Provide the (x, y) coordinate of the cell's center where the given text is located.  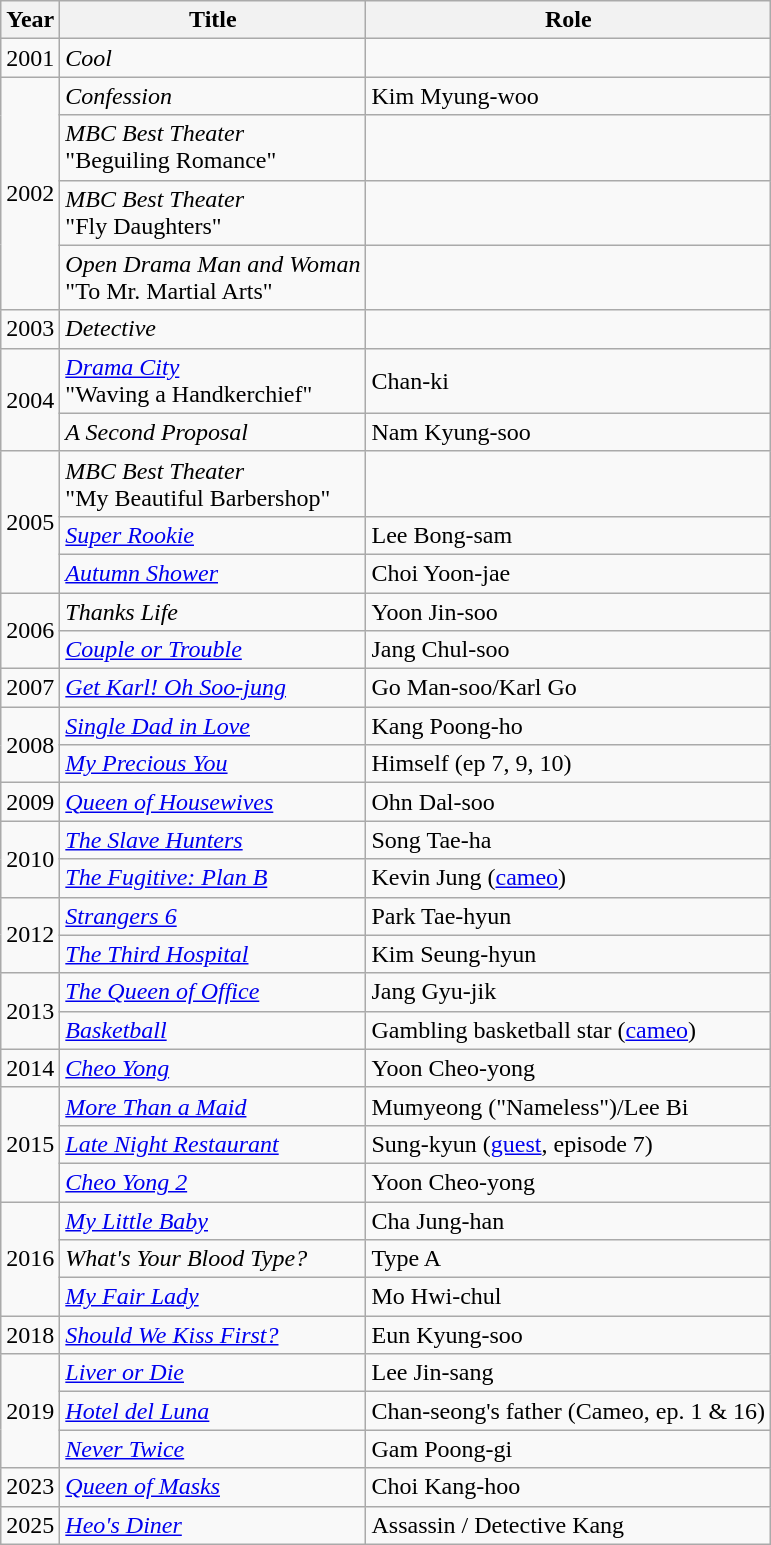
2023 (30, 1487)
2013 (30, 1011)
Cha Jung-han (568, 1221)
The Third Hospital (213, 954)
Thanks Life (213, 611)
Cheo Yong 2 (213, 1182)
Jang Gyu-jik (568, 992)
Chan-ki (568, 380)
More Than a Maid (213, 1106)
Type A (568, 1259)
The Slave Hunters (213, 840)
Chan-seong's father (Cameo, ep. 1 & 16) (568, 1411)
Go Man-soo/Karl Go (568, 688)
My Fair Lady (213, 1297)
Gambling basketball star (cameo) (568, 1030)
The Queen of Office (213, 992)
2002 (30, 194)
Jang Chul-soo (568, 650)
Get Karl! Oh Soo-jung (213, 688)
2004 (30, 400)
Late Night Restaurant (213, 1144)
Hotel del Luna (213, 1411)
2010 (30, 859)
Cool (213, 58)
2012 (30, 935)
2015 (30, 1144)
Basketball (213, 1030)
Role (568, 20)
MBC Best Theater "Fly Daughters" (213, 212)
Nam Kyung-soo (568, 432)
2006 (30, 630)
Lee Jin-sang (568, 1373)
Year (30, 20)
2009 (30, 802)
Mo Hwi-chul (568, 1297)
My Precious You (213, 764)
Confession (213, 96)
Drama City "Waving a Handkerchief" (213, 380)
Heo's Diner (213, 1525)
2005 (30, 522)
2019 (30, 1411)
2014 (30, 1068)
Mumyeong ("Nameless")/Lee Bi (568, 1106)
Never Twice (213, 1449)
Kevin Jung (cameo) (568, 878)
2007 (30, 688)
2008 (30, 745)
Choi Yoon-jae (568, 573)
Lee Bong-sam (568, 535)
Choi Kang-hoo (568, 1487)
Autumn Shower (213, 573)
MBC Best Theater "Beguiling Romance" (213, 148)
2003 (30, 329)
2018 (30, 1335)
Song Tae-ha (568, 840)
The Fugitive: Plan B (213, 878)
Kim Seung-hyun (568, 954)
Title (213, 20)
Kang Poong-ho (568, 726)
Couple or Trouble (213, 650)
Kim Myung-woo (568, 96)
Open Drama Man and Woman "To Mr. Martial Arts" (213, 278)
2025 (30, 1525)
Yoon Jin-soo (568, 611)
A Second Proposal (213, 432)
Gam Poong-gi (568, 1449)
Detective (213, 329)
Eun Kyung-soo (568, 1335)
2016 (30, 1259)
MBC Best Theater "My Beautiful Barbershop" (213, 484)
Assassin / Detective Kang (568, 1525)
2001 (30, 58)
Super Rookie (213, 535)
Sung-kyun (guest, episode 7) (568, 1144)
Park Tae-hyun (568, 916)
Should We Kiss First? (213, 1335)
What's Your Blood Type? (213, 1259)
Single Dad in Love (213, 726)
Queen of Housewives (213, 802)
Ohn Dal-soo (568, 802)
Strangers 6 (213, 916)
Himself (ep 7, 9, 10) (568, 764)
Cheo Yong (213, 1068)
Queen of Masks (213, 1487)
Liver or Die (213, 1373)
My Little Baby (213, 1221)
